Pinpoint the cell where the given text exists, returning its [X, Y] midpoint coordinate. 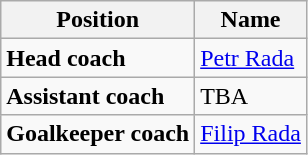
TBA [251, 96]
Goalkeeper coach [98, 134]
Filip Rada [251, 134]
Assistant coach [98, 96]
Position [98, 20]
Petr Rada [251, 58]
Head coach [98, 58]
Name [251, 20]
